Return (x, y) of the center of cell containing provided text 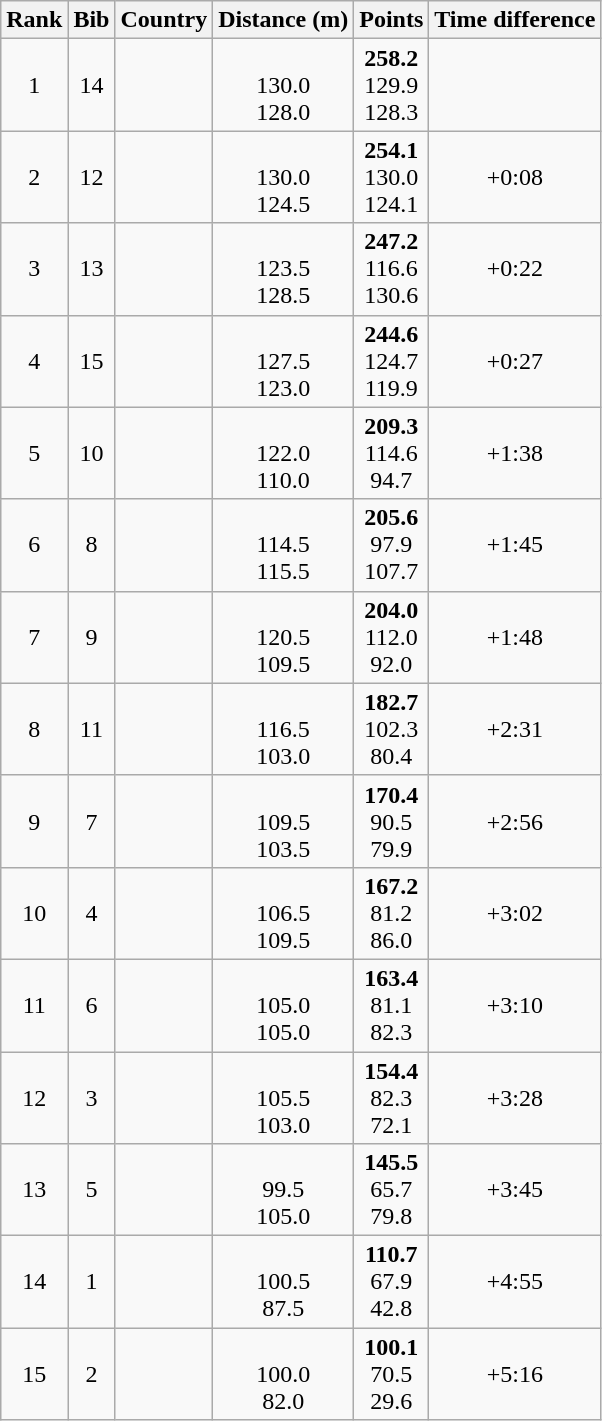
204.0112.092.0 (392, 637)
+1:48 (515, 637)
Bib (92, 20)
110.767.942.8 (392, 1282)
123.5128.5 (284, 269)
116.5103.0 (284, 729)
+3:10 (515, 1005)
+0:08 (515, 177)
+1:38 (515, 453)
130.0124.5 (284, 177)
105.5103.0 (284, 1098)
258.2129.9128.3 (392, 85)
99.5105.0 (284, 1190)
167.281.286.0 (392, 913)
105.0105.0 (284, 1005)
163.481.182.3 (392, 1005)
120.5109.5 (284, 637)
114.5115.5 (284, 545)
Points (392, 20)
122.0110.0 (284, 453)
170.490.579.9 (392, 821)
247.2116.6130.6 (392, 269)
+0:22 (515, 269)
+4:55 (515, 1282)
+3:02 (515, 913)
+0:27 (515, 361)
Country (164, 20)
127.5123.0 (284, 361)
209.3114.694.7 (392, 453)
130.0128.0 (284, 85)
106.5109.5 (284, 913)
145.565.779.8 (392, 1190)
Distance (m) (284, 20)
109.5103.5 (284, 821)
+2:31 (515, 729)
100.170.529.6 (392, 1374)
+3:28 (515, 1098)
+3:45 (515, 1190)
244.6124.7119.9 (392, 361)
154.482.372.1 (392, 1098)
100.082.0 (284, 1374)
+1:45 (515, 545)
+5:16 (515, 1374)
254.1130.0124.1 (392, 177)
100.587.5 (284, 1282)
Rank (34, 20)
182.7102.380.4 (392, 729)
205.697.9107.7 (392, 545)
+2:56 (515, 821)
Time difference (515, 20)
